Locate the cell with the specified text and output its (X, Y) center coordinate. 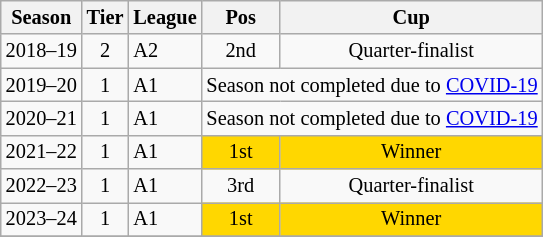
2020–21 (42, 118)
2018–19 (42, 51)
3rd (241, 186)
Season (42, 17)
2021–22 (42, 152)
2nd (241, 51)
2023–24 (42, 219)
A2 (164, 51)
2019–20 (42, 85)
Tier (106, 17)
League (164, 17)
Pos (241, 17)
Cup (412, 17)
2 (106, 51)
2022–23 (42, 186)
